Capture the cell that displays the provided text and extract its [X, Y] central coordinate. 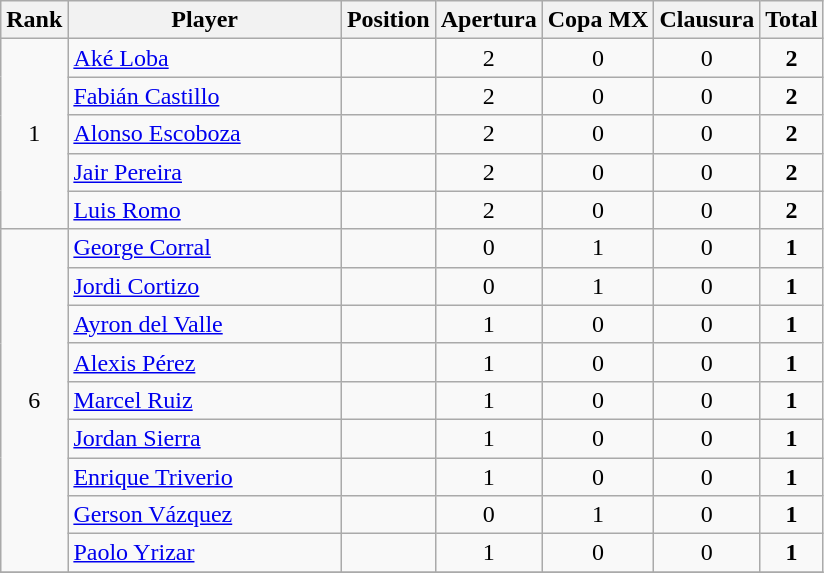
Jordi Cortizo [205, 286]
Aké Loba [205, 58]
Paolo Yrizar [205, 553]
Clausura [707, 20]
Copa MX [598, 20]
Jordan Sierra [205, 438]
George Corral [205, 248]
Alexis Pérez [205, 362]
Jair Pereira [205, 172]
Rank [34, 20]
6 [34, 400]
Marcel Ruiz [205, 400]
Luis Romo [205, 210]
Fabián Castillo [205, 96]
Alonso Escoboza [205, 134]
Player [205, 20]
Total [792, 20]
Apertura [488, 20]
Ayron del Valle [205, 324]
Enrique Triverio [205, 477]
Gerson Vázquez [205, 515]
Position [388, 20]
